For the text-containing cell, return its midpoint in (x, y) coordinate format. 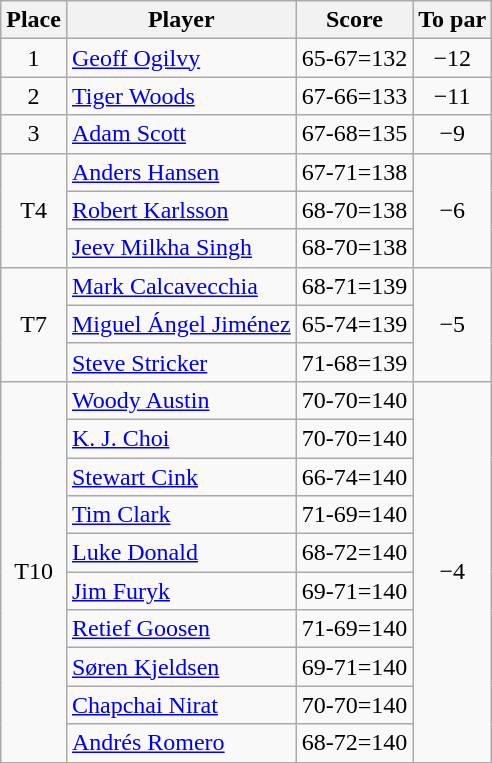
Mark Calcavecchia (181, 286)
Jim Furyk (181, 591)
Retief Goosen (181, 629)
T10 (34, 572)
1 (34, 58)
Andrés Romero (181, 743)
67-68=135 (354, 134)
Luke Donald (181, 553)
Woody Austin (181, 400)
Chapchai Nirat (181, 705)
Stewart Cink (181, 477)
Place (34, 20)
Søren Kjeldsen (181, 667)
68-71=139 (354, 286)
Anders Hansen (181, 172)
−5 (452, 324)
−6 (452, 210)
−4 (452, 572)
−9 (452, 134)
Robert Karlsson (181, 210)
67-66=133 (354, 96)
Score (354, 20)
71-68=139 (354, 362)
Steve Stricker (181, 362)
65-67=132 (354, 58)
65-74=139 (354, 324)
−11 (452, 96)
Tim Clark (181, 515)
K. J. Choi (181, 438)
Adam Scott (181, 134)
−12 (452, 58)
67-71=138 (354, 172)
3 (34, 134)
T7 (34, 324)
To par (452, 20)
Tiger Woods (181, 96)
Geoff Ogilvy (181, 58)
2 (34, 96)
Jeev Milkha Singh (181, 248)
Player (181, 20)
T4 (34, 210)
Miguel Ángel Jiménez (181, 324)
66-74=140 (354, 477)
